Scan for the cell matching the given text and deliver its (x, y) coordinate at center. 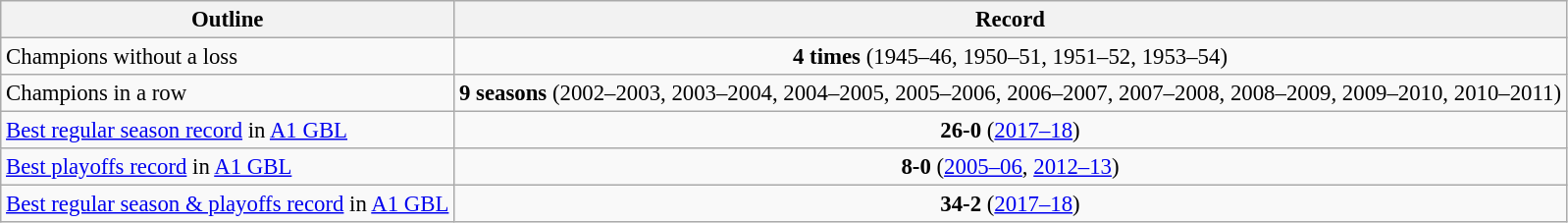
26-0 (2017–18) (1011, 131)
9 seasons (2002–2003, 2003–2004, 2004–2005, 2005–2006, 2006–2007, 2007–2008, 2008–2009, 2009–2010, 2010–2011) (1011, 93)
Best playoffs record in A1 GBL (228, 167)
Champions in a row (228, 93)
Outline (228, 20)
8-0 (2005–06, 2012–13) (1011, 167)
Record (1011, 20)
34-2 (2017–18) (1011, 204)
Best regular season & playoffs record in A1 GBL (228, 204)
Best regular season record in A1 GBL (228, 131)
4 times (1945–46, 1950–51, 1951–52, 1953–54) (1011, 57)
Champions without a loss (228, 57)
